Locate the cell with the specified text and output its [X, Y] center coordinate. 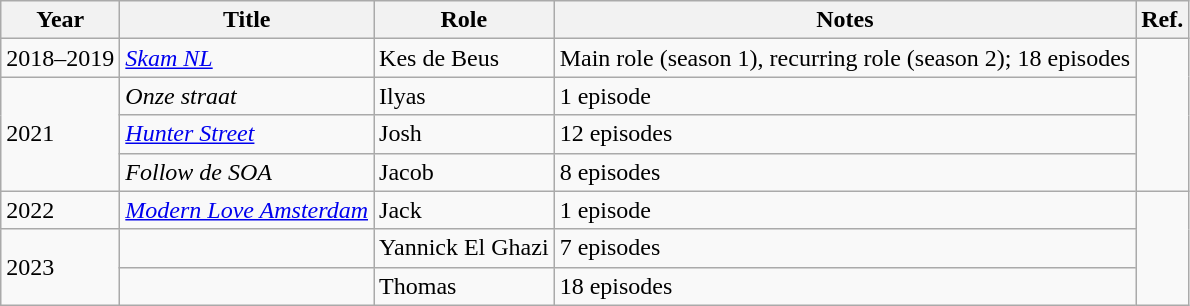
Yannick El Ghazi [464, 248]
8 episodes [845, 172]
Notes [845, 20]
12 episodes [845, 134]
Thomas [464, 286]
18 episodes [845, 286]
2022 [60, 210]
Hunter Street [247, 134]
2018–2019 [60, 58]
Modern Love Amsterdam [247, 210]
2021 [60, 134]
7 episodes [845, 248]
Ref. [1162, 20]
Kes de Beus [464, 58]
Ilyas [464, 96]
Jack [464, 210]
Role [464, 20]
Skam NL [247, 58]
Onze straat [247, 96]
2023 [60, 267]
Title [247, 20]
Jacob [464, 172]
Main role (season 1), recurring role (season 2); 18 episodes [845, 58]
Josh [464, 134]
Follow de SOA [247, 172]
Year [60, 20]
